Return [X, Y] of the center of cell containing provided text 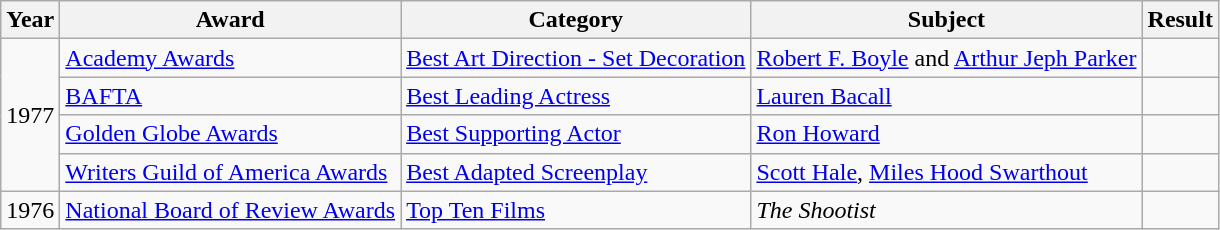
Best Leading Actress [576, 96]
Best Supporting Actor [576, 134]
Subject [946, 20]
Lauren Bacall [946, 96]
Result [1180, 20]
Writers Guild of America Awards [230, 172]
Ron Howard [946, 134]
Scott Hale, Miles Hood Swarthout [946, 172]
Year [30, 20]
Award [230, 20]
Best Art Direction - Set Decoration [576, 58]
1977 [30, 115]
Top Ten Films [576, 210]
The Shootist [946, 210]
Academy Awards [230, 58]
Golden Globe Awards [230, 134]
Best Adapted Screenplay [576, 172]
1976 [30, 210]
BAFTA [230, 96]
Category [576, 20]
National Board of Review Awards [230, 210]
Robert F. Boyle and Arthur Jeph Parker [946, 58]
